Provide the [X, Y] coordinate of the cell's center where the given text is located.  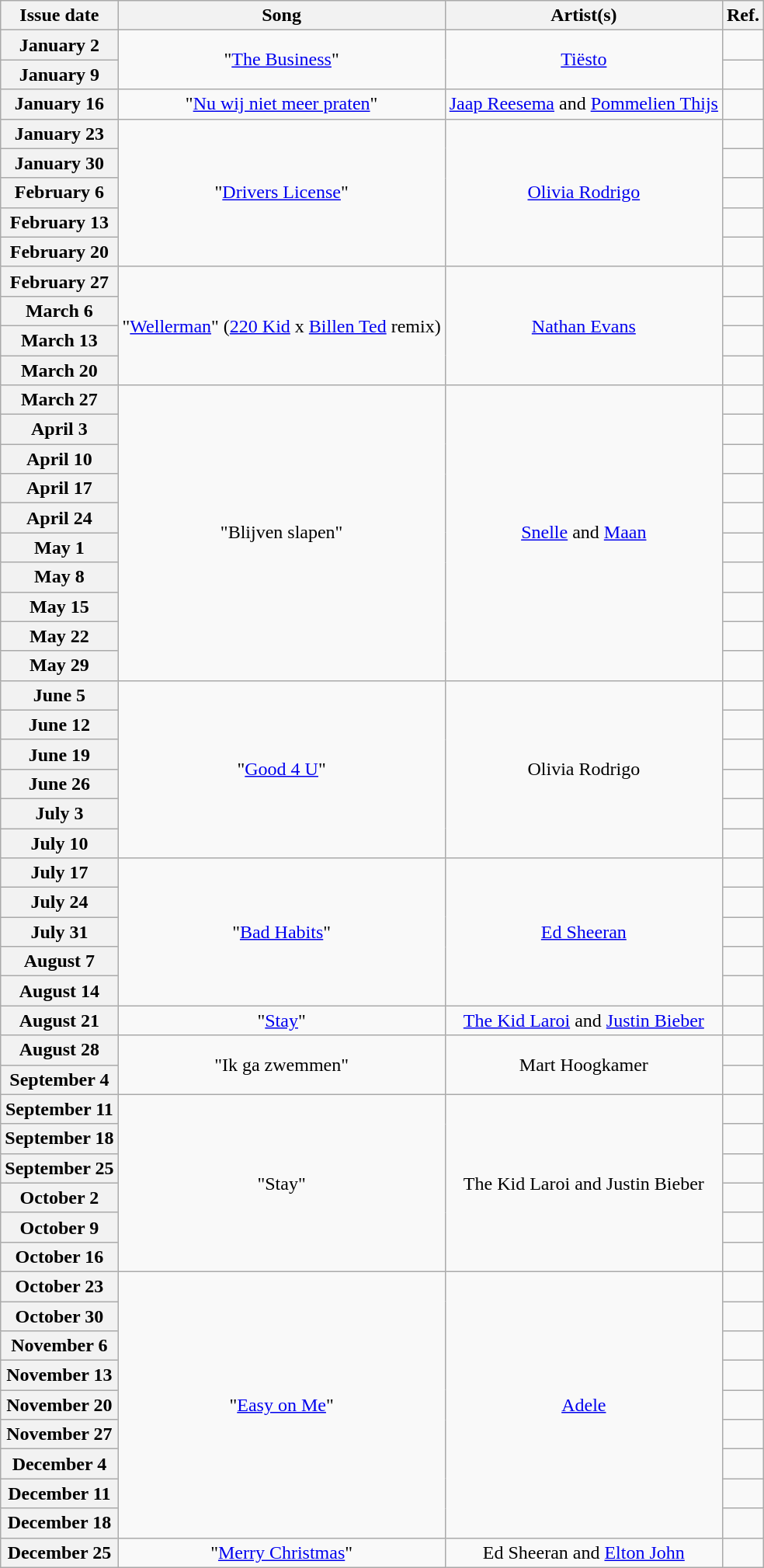
January 2 [59, 45]
October 9 [59, 1227]
December 4 [59, 1464]
October 23 [59, 1286]
July 3 [59, 813]
May 8 [59, 577]
October 16 [59, 1257]
May 15 [59, 607]
August 14 [59, 991]
May 29 [59, 666]
February 13 [59, 222]
Jaap Reesema and Pommelien Thijs [584, 104]
December 18 [59, 1523]
November 6 [59, 1346]
October 30 [59, 1316]
September 25 [59, 1168]
February 6 [59, 193]
Adele [584, 1404]
"Drivers License" [281, 193]
April 3 [59, 429]
Snelle and Maan [584, 533]
Artist(s) [584, 16]
"Good 4 U" [281, 769]
April 10 [59, 459]
March 27 [59, 400]
"The Business" [281, 60]
July 17 [59, 873]
February 20 [59, 252]
November 13 [59, 1375]
September 18 [59, 1139]
May 22 [59, 636]
March 20 [59, 370]
November 20 [59, 1405]
Nathan Evans [584, 325]
July 31 [59, 932]
Song [281, 16]
August 21 [59, 1020]
December 11 [59, 1493]
May 1 [59, 548]
"Merry Christmas" [281, 1552]
Ref. [742, 16]
"Bad Habits" [281, 932]
"Nu wij niet meer praten" [281, 104]
June 26 [59, 784]
September 4 [59, 1080]
"Wellerman" (220 Kid x Billen Ted remix) [281, 325]
July 24 [59, 902]
January 23 [59, 134]
Issue date [59, 16]
"Ik ga zwemmen" [281, 1065]
December 25 [59, 1552]
January 16 [59, 104]
January 9 [59, 75]
Ed Sheeran and Elton John [584, 1552]
April 24 [59, 518]
August 7 [59, 961]
January 30 [59, 163]
June 5 [59, 695]
October 2 [59, 1198]
August 28 [59, 1050]
"Easy on Me" [281, 1404]
March 13 [59, 340]
Ed Sheeran [584, 932]
February 27 [59, 281]
Mart Hoogkamer [584, 1065]
April 17 [59, 488]
July 10 [59, 843]
June 19 [59, 754]
"Blijven slapen" [281, 533]
June 12 [59, 725]
November 27 [59, 1434]
September 11 [59, 1109]
March 6 [59, 311]
Tiësto [584, 60]
